Extract the [X, Y] coordinate from the center of the cell holding the provided text.  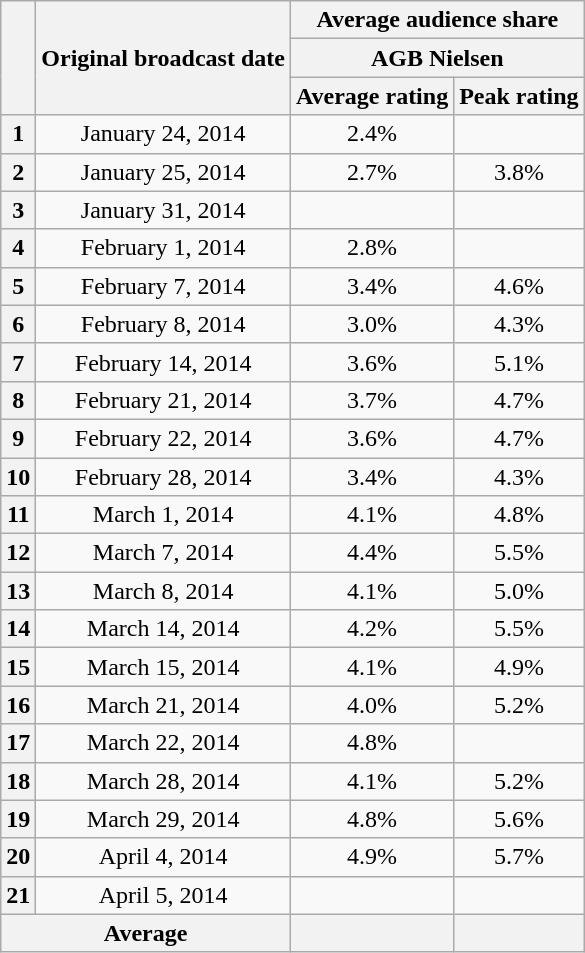
March 7, 2014 [164, 553]
March 21, 2014 [164, 705]
8 [18, 400]
13 [18, 591]
2.8% [372, 248]
January 31, 2014 [164, 210]
March 14, 2014 [164, 629]
March 29, 2014 [164, 819]
16 [18, 705]
2 [18, 172]
Peak rating [519, 96]
20 [18, 857]
2.4% [372, 134]
4 [18, 248]
3.7% [372, 400]
18 [18, 781]
5.0% [519, 591]
4.0% [372, 705]
4.6% [519, 286]
17 [18, 743]
3.8% [519, 172]
7 [18, 362]
Average [146, 933]
5.1% [519, 362]
March 15, 2014 [164, 667]
March 1, 2014 [164, 515]
3.0% [372, 324]
March 8, 2014 [164, 591]
AGB Nielsen [437, 58]
5.6% [519, 819]
March 28, 2014 [164, 781]
15 [18, 667]
Average audience share [437, 20]
9 [18, 438]
4.2% [372, 629]
21 [18, 895]
11 [18, 515]
3 [18, 210]
February 21, 2014 [164, 400]
January 25, 2014 [164, 172]
February 7, 2014 [164, 286]
5 [18, 286]
12 [18, 553]
4.4% [372, 553]
February 14, 2014 [164, 362]
February 28, 2014 [164, 477]
10 [18, 477]
February 22, 2014 [164, 438]
1 [18, 134]
January 24, 2014 [164, 134]
19 [18, 819]
February 1, 2014 [164, 248]
April 5, 2014 [164, 895]
6 [18, 324]
5.7% [519, 857]
March 22, 2014 [164, 743]
February 8, 2014 [164, 324]
Average rating [372, 96]
April 4, 2014 [164, 857]
2.7% [372, 172]
Original broadcast date [164, 58]
14 [18, 629]
